Return [X, Y] of the center of cell containing provided text 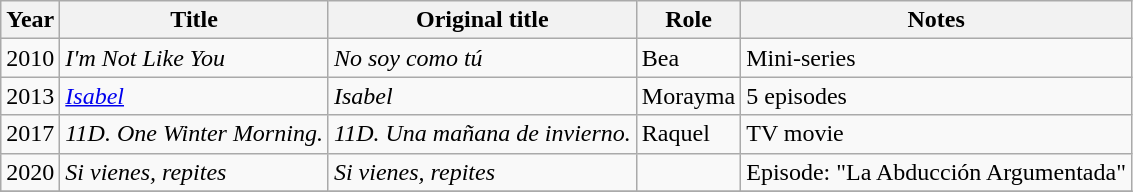
Episode: "La Abducción Argumentada" [936, 172]
Notes [936, 20]
Role [688, 20]
Raquel [688, 134]
Year [30, 20]
Bea [688, 58]
Mini-series [936, 58]
11D. One Winter Morning. [194, 134]
TV movie [936, 134]
2017 [30, 134]
I'm Not Like You [194, 58]
2013 [30, 96]
Title [194, 20]
2010 [30, 58]
2020 [30, 172]
No soy como tú [482, 58]
Morayma [688, 96]
11D. Una mañana de invierno. [482, 134]
5 episodes [936, 96]
Original title [482, 20]
